Provide the [X, Y] coordinate of the cell's center where the given text is located.  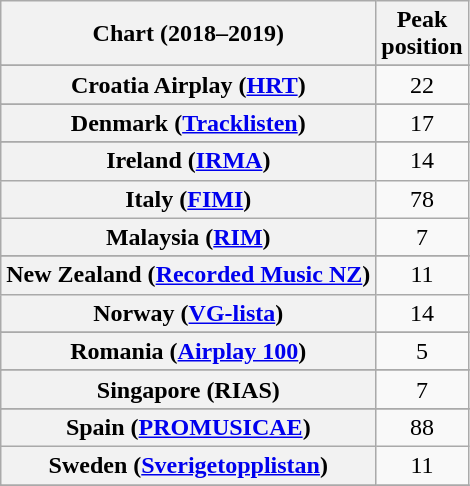
17 [422, 123]
22 [422, 85]
5 [422, 351]
Sweden (Sverigetopplistan) [188, 465]
Malaysia (RIM) [188, 237]
Croatia Airplay (HRT) [188, 85]
Norway (VG-lista) [188, 313]
Singapore (RIAS) [188, 389]
88 [422, 427]
Spain (PROMUSICAE) [188, 427]
New Zealand (Recorded Music NZ) [188, 275]
Chart (2018–2019) [188, 34]
Denmark (Tracklisten) [188, 123]
Peak position [422, 34]
Ireland (IRMA) [188, 161]
Romania (Airplay 100) [188, 351]
Italy (FIMI) [188, 199]
78 [422, 199]
